For the text-containing cell, return its midpoint in (x, y) coordinate format. 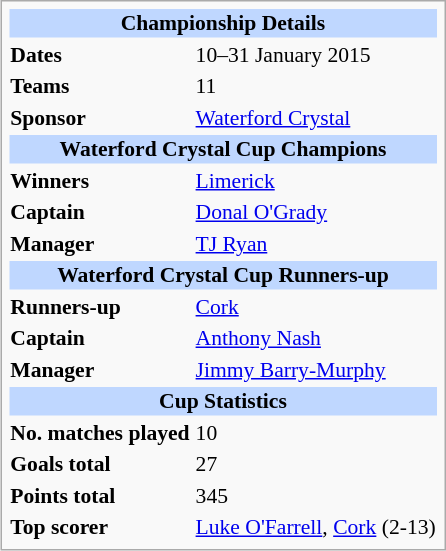
27 (316, 464)
345 (316, 495)
Cork (316, 306)
10 (316, 432)
No. matches played (100, 432)
10–31 January 2015 (316, 54)
Waterford Crystal Cup Champions (223, 149)
Goals total (100, 464)
Cup Statistics (223, 401)
Dates (100, 54)
Luke O'Farrell, Cork (2-13) (316, 527)
Championship Details (223, 23)
Donal O'Grady (316, 212)
Points total (100, 495)
Anthony Nash (316, 338)
11 (316, 86)
Waterford Crystal Cup Runners-up (223, 275)
Waterford Crystal (316, 117)
Teams (100, 86)
Jimmy Barry-Murphy (316, 369)
Limerick (316, 180)
Top scorer (100, 527)
Runners-up (100, 306)
Winners (100, 180)
TJ Ryan (316, 243)
Sponsor (100, 117)
